Identify which cell holds the provided text, then report its [x, y] central coordinate. 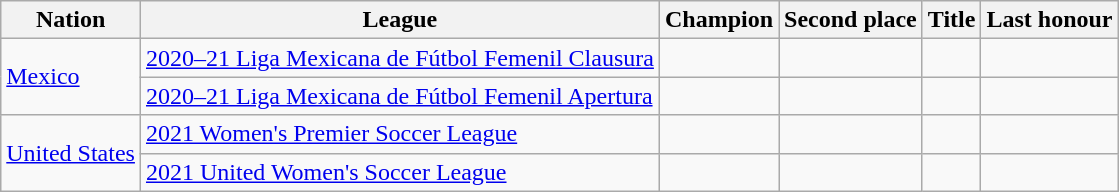
2021 United Women's Soccer League [400, 172]
2020–21 Liga Mexicana de Fútbol Femenil Clausura [400, 58]
Champion [718, 20]
Title [952, 20]
Last honour [1050, 20]
2020–21 Liga Mexicana de Fútbol Femenil Apertura [400, 96]
League [400, 20]
Mexico [71, 77]
2021 Women's Premier Soccer League [400, 134]
Second place [851, 20]
Nation [71, 20]
United States [71, 153]
